From the cell containing the given text, extract its center point as [x, y] coordinate. 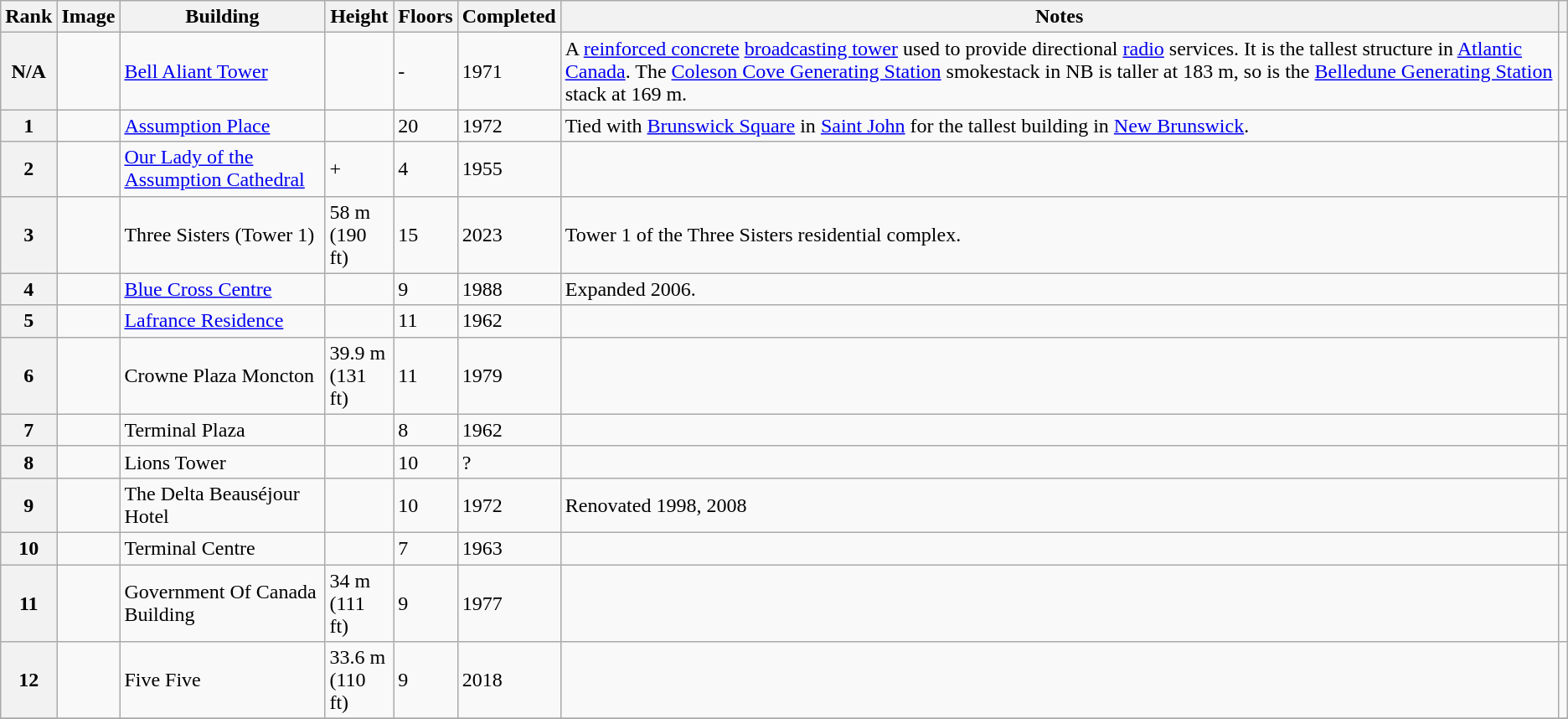
2 [28, 169]
3 [28, 235]
1963 [509, 548]
5 [28, 321]
6 [28, 375]
1988 [509, 289]
N/A [28, 71]
Tied with Brunswick Square in Saint John for the tallest building in New Brunswick. [1059, 126]
33.6 m(110 ft) [359, 680]
- [426, 71]
Tower 1 of the Three Sisters residential complex. [1059, 235]
15 [426, 235]
Lions Tower [223, 462]
Building [223, 17]
Blue Cross Centre [223, 289]
Rank [28, 17]
Completed [509, 17]
1979 [509, 375]
Terminal Centre [223, 548]
1 [28, 126]
Image [89, 17]
Lafrance Residence [223, 321]
Renovated 1998, 2008 [1059, 504]
+ [359, 169]
Bell Aliant Tower [223, 71]
Five Five [223, 680]
2023 [509, 235]
Three Sisters (Tower 1) [223, 235]
The Delta Beauséjour Hotel [223, 504]
1977 [509, 603]
1955 [509, 169]
? [509, 462]
20 [426, 126]
Notes [1059, 17]
Our Lady of the Assumption Cathedral [223, 169]
58 m(190 ft) [359, 235]
12 [28, 680]
34 m(111 ft) [359, 603]
Government Of Canada Building [223, 603]
Terminal Plaza [223, 430]
Assumption Place [223, 126]
1971 [509, 71]
Floors [426, 17]
Crowne Plaza Moncton [223, 375]
2018 [509, 680]
Height [359, 17]
Expanded 2006. [1059, 289]
39.9 m(131 ft) [359, 375]
